Extract the (X, Y) coordinate from the center of the cell holding the provided text.  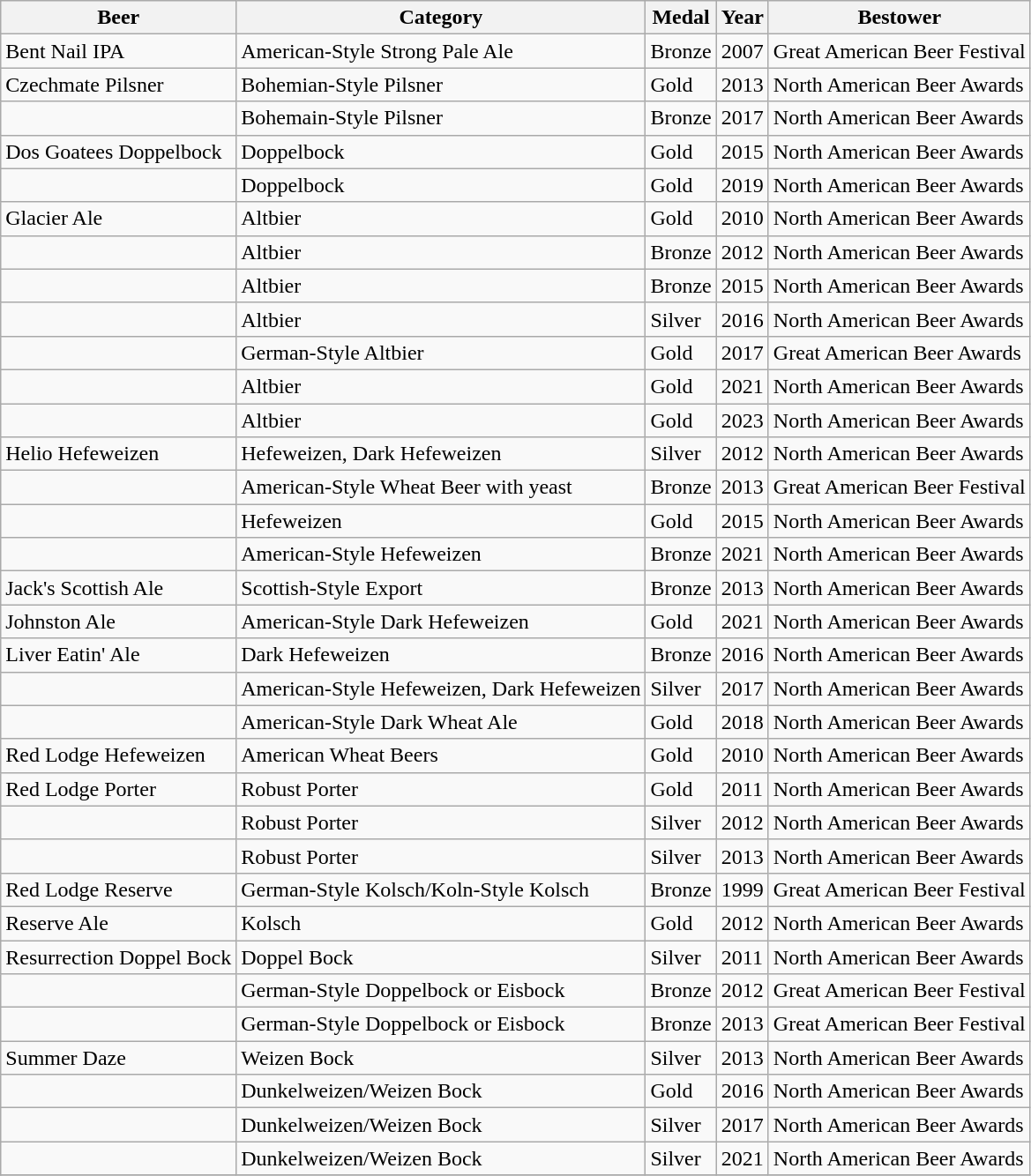
2018 (743, 722)
American-Style Dark Hefeweizen (441, 621)
Great American Beer Awards (900, 353)
Beer (118, 18)
American-Style Hefeweizen (441, 555)
Red Lodge Porter (118, 789)
American Wheat Beers (441, 755)
Glacier Ale (118, 219)
Bohemain-Style Pilsner (441, 118)
2019 (743, 185)
Reserve Ale (118, 923)
German-Style Altbier (441, 353)
Dos Goatees Doppelbock (118, 152)
Red Lodge Hefeweizen (118, 755)
Bestower (900, 18)
Czechmate Pilsner (118, 85)
Year (743, 18)
2007 (743, 51)
Doppel Bock (441, 956)
Category (441, 18)
Jack's Scottish Ale (118, 588)
Bent Nail IPA (118, 51)
German-Style Kolsch/Koln-Style Kolsch (441, 889)
1999 (743, 889)
Hefeweizen, Dark Hefeweizen (441, 454)
2023 (743, 421)
Johnston Ale (118, 621)
Summer Daze (118, 1058)
Liver Eatin' Ale (118, 655)
Medal (681, 18)
Scottish-Style Export (441, 588)
Bohemian-Style Pilsner (441, 85)
Weizen Bock (441, 1058)
American-Style Hefeweizen, Dark Hefeweizen (441, 688)
Resurrection Doppel Bock (118, 956)
Dark Hefeweizen (441, 655)
Kolsch (441, 923)
American-Style Strong Pale Ale (441, 51)
Red Lodge Reserve (118, 889)
American-Style Dark Wheat Ale (441, 722)
Hefeweizen (441, 521)
Helio Hefeweizen (118, 454)
American-Style Wheat Beer with yeast (441, 488)
